Search for the cell housing the specified text and yield its (x, y) center coordinate. 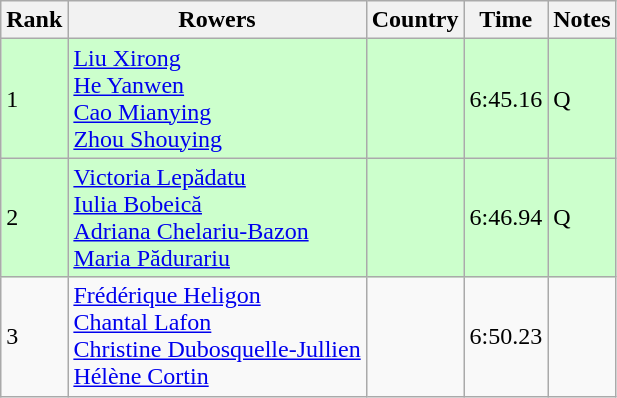
Notes (582, 20)
Country (415, 20)
Victoria LepădatuIulia BobeicăAdriana Chelariu-BazonMaria Pădurariu (217, 218)
Time (506, 20)
Rowers (217, 20)
6:46.94 (506, 218)
3 (34, 336)
6:50.23 (506, 336)
Rank (34, 20)
2 (34, 218)
Frédérique HeligonChantal LafonChristine Dubosquelle-JullienHélène Cortin (217, 336)
6:45.16 (506, 98)
1 (34, 98)
Liu XirongHe YanwenCao MianyingZhou Shouying (217, 98)
